Locate the cell with the specified text and output its (x, y) center coordinate. 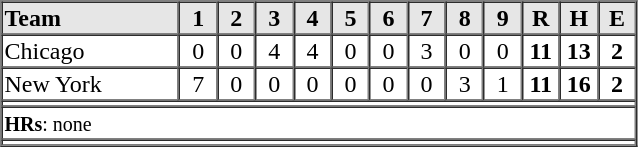
HRs: none (319, 122)
6 (388, 18)
9 (503, 18)
E (617, 18)
13 (579, 50)
8 (465, 18)
Team (91, 18)
Chicago (91, 50)
R (541, 18)
New York (91, 84)
16 (579, 84)
H (579, 18)
5 (350, 18)
